Capture the cell that displays the provided text and extract its [X, Y] central coordinate. 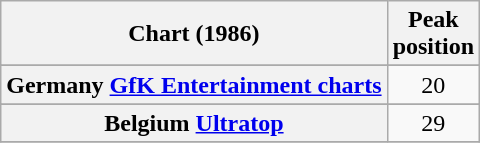
Belgium Ultratop [194, 123]
Germany GfK Entertainment charts [194, 85]
29 [433, 123]
20 [433, 85]
Peakposition [433, 34]
Chart (1986) [194, 34]
